Find where the given text appears and provide that cell's center as [x, y] coordinate. 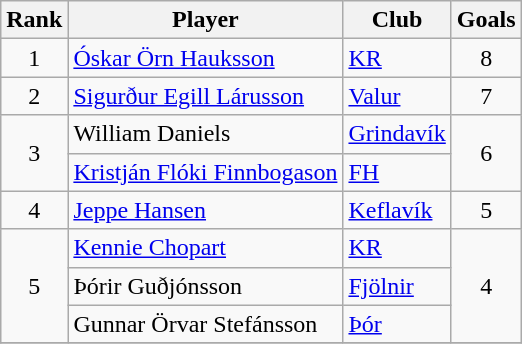
Rank [34, 20]
William Daniels [206, 134]
Keflavík [397, 210]
Gunnar Örvar Stefánsson [206, 324]
Kennie Chopart [206, 248]
Fjölnir [397, 286]
Club [397, 20]
Goals [486, 20]
Sigurður Egill Lárusson [206, 96]
Grindavík [397, 134]
Player [206, 20]
8 [486, 58]
Þórir Guðjónsson [206, 286]
2 [34, 96]
3 [34, 153]
Jeppe Hansen [206, 210]
6 [486, 153]
7 [486, 96]
Kristján Flóki Finnbogason [206, 172]
Valur [397, 96]
FH [397, 172]
Þór [397, 324]
Óskar Örn Hauksson [206, 58]
1 [34, 58]
